Locate the cell with the specified text and output its [x, y] center coordinate. 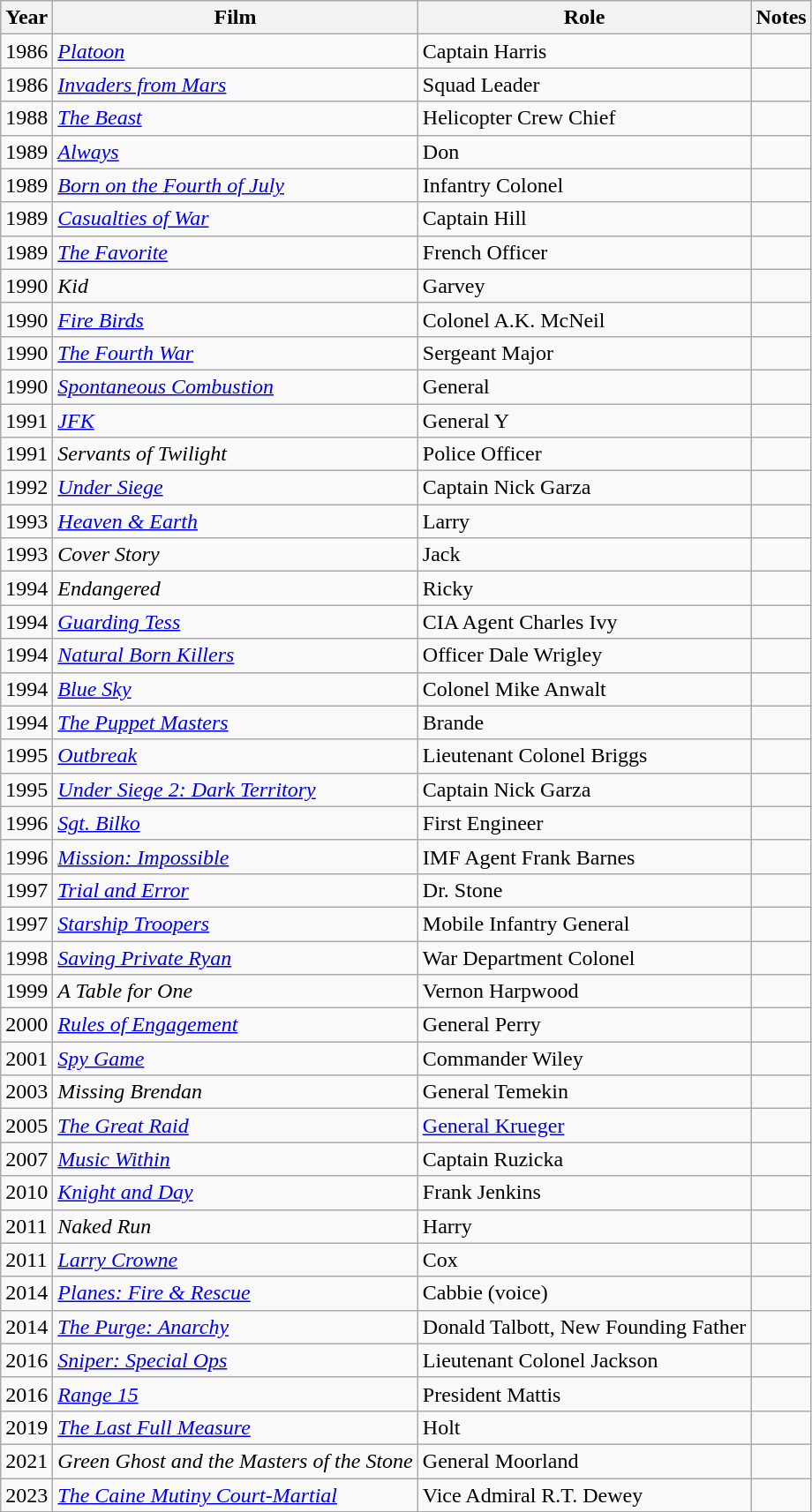
The Caine Mutiny Court-Martial [235, 1495]
Ricky [584, 588]
Heaven & Earth [235, 521]
Commander Wiley [584, 1059]
Spy Game [235, 1059]
General Y [584, 421]
Invaders from Mars [235, 85]
French Officer [584, 252]
Mobile Infantry General [584, 924]
Rules of Engagement [235, 1025]
2005 [26, 1126]
IMF Agent Frank Barnes [584, 857]
Notes [781, 18]
1999 [26, 992]
Saving Private Ryan [235, 957]
Cabbie (voice) [584, 1293]
Film [235, 18]
The Fourth War [235, 353]
Police Officer [584, 454]
2010 [26, 1193]
1998 [26, 957]
Role [584, 18]
Sniper: Special Ops [235, 1360]
JFK [235, 421]
Harry [584, 1226]
Sergeant Major [584, 353]
Larry Crowne [235, 1260]
Music Within [235, 1159]
2001 [26, 1059]
First Engineer [584, 823]
1992 [26, 488]
General Temekin [584, 1092]
Lieutenant Colonel Jackson [584, 1360]
Holt [584, 1427]
Endangered [235, 588]
Platoon [235, 51]
The Purge: Anarchy [235, 1327]
Knight and Day [235, 1193]
Brande [584, 722]
Kid [235, 286]
Vice Admiral R.T. Dewey [584, 1495]
Infantry Colonel [584, 185]
President Mattis [584, 1394]
Officer Dale Wrigley [584, 655]
Captain Hill [584, 219]
Spontaneous Combustion [235, 386]
The Puppet Masters [235, 722]
General Moorland [584, 1461]
2023 [26, 1495]
Lieutenant Colonel Briggs [584, 756]
Missing Brendan [235, 1092]
Colonel A.K. McNeil [584, 319]
Squad Leader [584, 85]
Planes: Fire & Rescue [235, 1293]
Under Siege [235, 488]
Colonel Mike Anwalt [584, 689]
Trial and Error [235, 890]
A Table for One [235, 992]
2003 [26, 1092]
General Perry [584, 1025]
2007 [26, 1159]
Helicopter Crew Chief [584, 118]
Guarding Tess [235, 622]
CIA Agent Charles Ivy [584, 622]
Vernon Harpwood [584, 992]
Sgt. Bilko [235, 823]
Jack [584, 555]
Donald Talbott, New Founding Father [584, 1327]
Range 15 [235, 1394]
Under Siege 2: Dark Territory [235, 790]
Don [584, 152]
Cover Story [235, 555]
Frank Jenkins [584, 1193]
General [584, 386]
Garvey [584, 286]
The Beast [235, 118]
Larry [584, 521]
Cox [584, 1260]
Born on the Fourth of July [235, 185]
1988 [26, 118]
Naked Run [235, 1226]
Outbreak [235, 756]
Captain Ruzicka [584, 1159]
2000 [26, 1025]
2021 [26, 1461]
War Department Colonel [584, 957]
The Last Full Measure [235, 1427]
The Favorite [235, 252]
Servants of Twilight [235, 454]
General Krueger [584, 1126]
Fire Birds [235, 319]
Always [235, 152]
2019 [26, 1427]
Blue Sky [235, 689]
Captain Harris [584, 51]
Green Ghost and the Masters of the Stone [235, 1461]
Year [26, 18]
Starship Troopers [235, 924]
Mission: Impossible [235, 857]
Casualties of War [235, 219]
Dr. Stone [584, 890]
The Great Raid [235, 1126]
Natural Born Killers [235, 655]
